For the text-containing cell, return its midpoint in (X, Y) coordinate format. 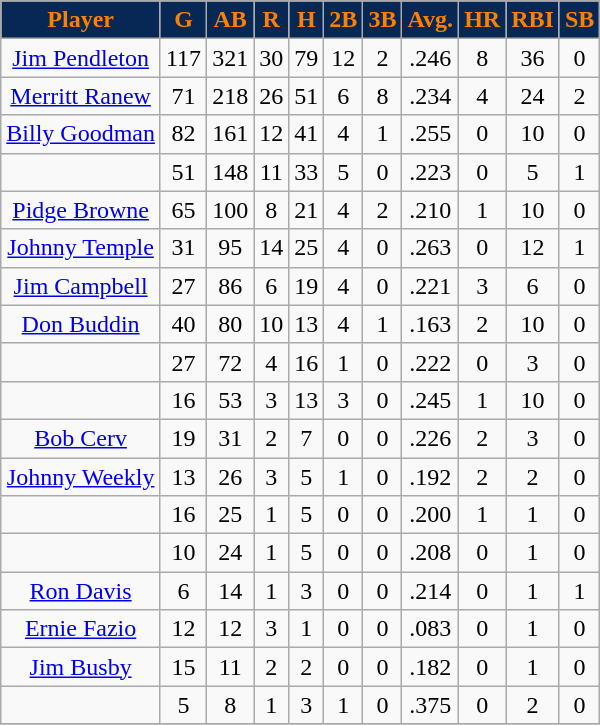
.214 (430, 591)
Avg. (430, 20)
.182 (430, 667)
Johnny Weekly (81, 477)
HR (482, 20)
80 (230, 324)
.245 (430, 400)
Jim Busby (81, 667)
.234 (430, 96)
.223 (430, 172)
117 (183, 58)
Player (81, 20)
R (272, 20)
218 (230, 96)
40 (183, 324)
53 (230, 400)
321 (230, 58)
Billy Goodman (81, 134)
G (183, 20)
Merritt Ranew (81, 96)
33 (306, 172)
.255 (430, 134)
71 (183, 96)
.163 (430, 324)
.200 (430, 515)
65 (183, 210)
H (306, 20)
30 (272, 58)
Ernie Fazio (81, 629)
21 (306, 210)
Ron Davis (81, 591)
AB (230, 20)
148 (230, 172)
.083 (430, 629)
Pidge Browne (81, 210)
.222 (430, 362)
Jim Campbell (81, 286)
.210 (430, 210)
.226 (430, 438)
Johnny Temple (81, 248)
Jim Pendleton (81, 58)
36 (533, 58)
.263 (430, 248)
Bob Cerv (81, 438)
15 (183, 667)
.221 (430, 286)
2B (344, 20)
.375 (430, 705)
41 (306, 134)
.192 (430, 477)
82 (183, 134)
RBI (533, 20)
79 (306, 58)
86 (230, 286)
95 (230, 248)
161 (230, 134)
7 (306, 438)
.246 (430, 58)
Don Buddin (81, 324)
.208 (430, 553)
72 (230, 362)
3B (382, 20)
100 (230, 210)
SB (579, 20)
